Find where the given text appears and provide that cell's center as [x, y] coordinate. 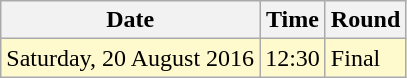
12:30 [293, 58]
Round [365, 20]
Final [365, 58]
Saturday, 20 August 2016 [130, 58]
Time [293, 20]
Date [130, 20]
